Provide the (x, y) coordinate of the cell's center where the given text is located.  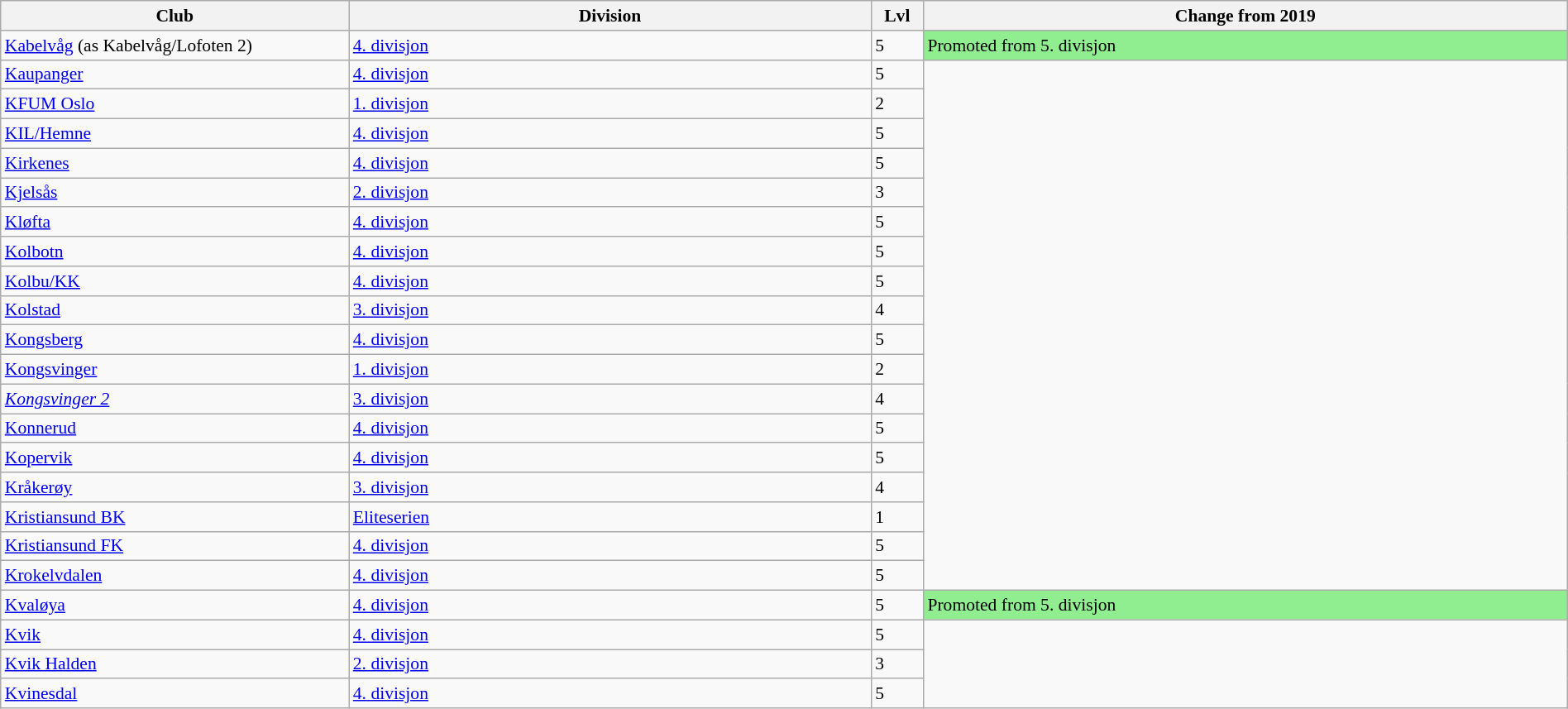
Change from 2019 (1245, 16)
Lvl (896, 16)
Kolstad (175, 310)
Kvaløya (175, 606)
Konnerud (175, 429)
Kongsberg (175, 340)
Division (610, 16)
Kvik Halden (175, 664)
Kolbotn (175, 252)
Kongsvinger (175, 370)
Kaupanger (175, 74)
Kløfta (175, 223)
Kopervik (175, 458)
Kristiansund BK (175, 517)
Kabelvåg (as Kabelvåg/Lofoten 2) (175, 46)
KIL/Hemne (175, 134)
Eliteserien (610, 517)
Kvinesdal (175, 694)
Kråkerøy (175, 487)
Kolbu/KK (175, 281)
KFUM Oslo (175, 104)
Club (175, 16)
Kirkenes (175, 163)
Kongsvinger 2 (175, 399)
1 (896, 517)
Kvik (175, 635)
Kjelsås (175, 193)
Krokelvdalen (175, 576)
Kristiansund FK (175, 546)
